From the cell containing the given text, extract its center point as [x, y] coordinate. 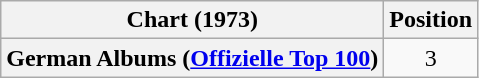
German Albums (Offizielle Top 100) [192, 58]
Position [431, 20]
3 [431, 58]
Chart (1973) [192, 20]
